Return [x, y] of the center of cell containing provided text 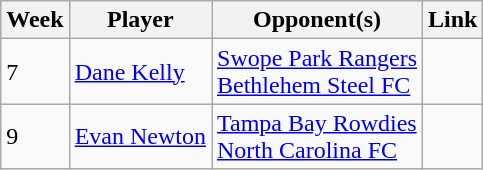
7 [35, 72]
Swope Park RangersBethlehem Steel FC [318, 72]
Link [453, 20]
Evan Newton [140, 136]
Dane Kelly [140, 72]
9 [35, 136]
Tampa Bay RowdiesNorth Carolina FC [318, 136]
Week [35, 20]
Player [140, 20]
Opponent(s) [318, 20]
